For the text-containing cell, return its midpoint in [X, Y] coordinate format. 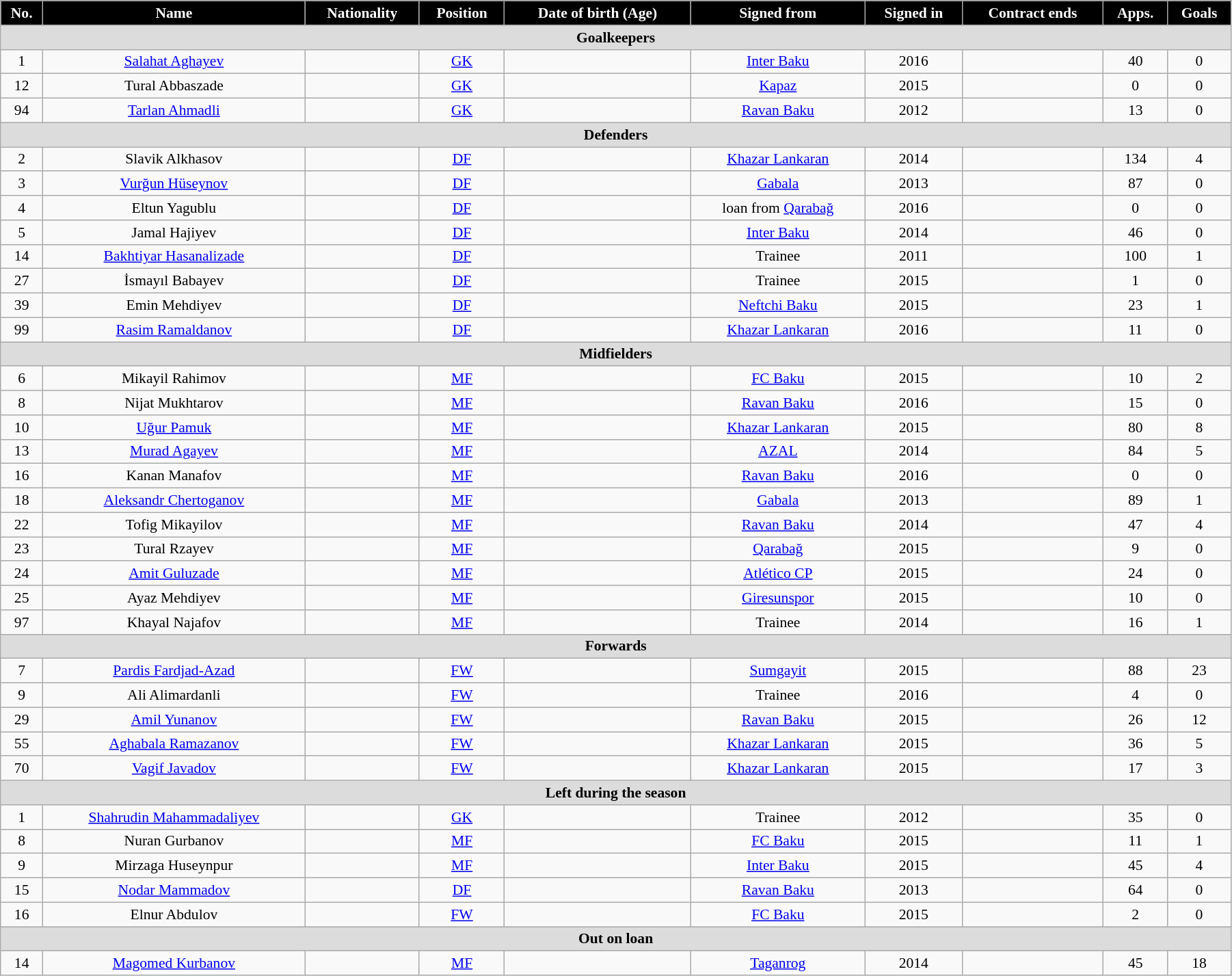
27 [22, 281]
6 [22, 379]
No. [22, 13]
Kapaz [778, 86]
40 [1136, 62]
Elnur Abdulov [174, 914]
Out on loan [616, 939]
36 [1136, 744]
Kanan Manafov [174, 476]
Murad Agayev [174, 451]
Atlético CP [778, 574]
47 [1136, 525]
29 [22, 720]
Emin Mehdiyev [174, 306]
97 [22, 622]
Vagif Javadov [174, 769]
Khayal Najafov [174, 622]
80 [1136, 427]
Ali Alimardanli [174, 696]
22 [22, 525]
Left during the season [616, 793]
99 [22, 330]
Salahat Aghayev [174, 62]
Pardis Fardjad-Azad [174, 671]
Taganrog [778, 964]
Aghabala Ramazanov [174, 744]
Goals [1199, 13]
Magomed Kurbanov [174, 964]
İsmayıl Babayev [174, 281]
Nodar Mammadov [174, 891]
Nuran Gurbanov [174, 841]
Forwards [616, 646]
Sumgayit [778, 671]
Shahrudin Mahammadaliyev [174, 817]
64 [1136, 891]
Aleksandr Chertoganov [174, 501]
35 [1136, 817]
70 [22, 769]
Position [462, 13]
Name [174, 13]
Signed in [913, 13]
Tural Abbaszade [174, 86]
Amit Guluzade [174, 574]
Rasim Ramaldanov [174, 330]
Contract ends [1032, 13]
Tofig Mikayilov [174, 525]
Signed from [778, 13]
88 [1136, 671]
Date of birth (Age) [598, 13]
Qarabağ [778, 549]
AZAL [778, 451]
Amil Yunanov [174, 720]
Uğur Pamuk [174, 427]
94 [22, 111]
Mikayil Rahimov [174, 379]
Vurğun Hüseynov [174, 184]
loan from Qarabağ [778, 208]
39 [22, 306]
Midfielders [616, 354]
Tarlan Ahmadli [174, 111]
Apps. [1136, 13]
Eltun Yagublu [174, 208]
134 [1136, 159]
89 [1136, 501]
26 [1136, 720]
Nationality [362, 13]
Mirzaga Huseynpur [174, 866]
87 [1136, 184]
Slavik Alkhasov [174, 159]
Ayaz Mehdiyev [174, 598]
100 [1136, 256]
Tural Rzayev [174, 549]
84 [1136, 451]
25 [22, 598]
7 [22, 671]
46 [1136, 233]
Giresunspor [778, 598]
Nijat Mukhtarov [174, 403]
17 [1136, 769]
Bakhtiyar Hasanalizade [174, 256]
2011 [913, 256]
Neftchi Baku [778, 306]
Jamal Hajiyev [174, 233]
55 [22, 744]
Defenders [616, 135]
Goalkeepers [616, 38]
